Identify which cell holds the provided text, then report its [X, Y] central coordinate. 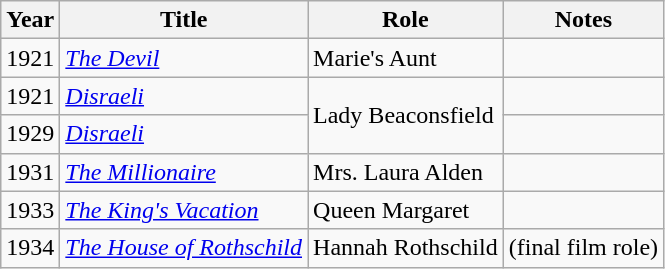
1929 [30, 134]
1933 [30, 210]
Year [30, 20]
Role [406, 20]
The King's Vacation [184, 210]
1934 [30, 248]
Hannah Rothschild [406, 248]
The House of Rothschild [184, 248]
The Devil [184, 58]
Notes [583, 20]
Title [184, 20]
Lady Beaconsfield [406, 115]
Mrs. Laura Alden [406, 172]
Marie's Aunt [406, 58]
Queen Margaret [406, 210]
(final film role) [583, 248]
1931 [30, 172]
The Millionaire [184, 172]
